From the cell containing the given text, extract its center point as [X, Y] coordinate. 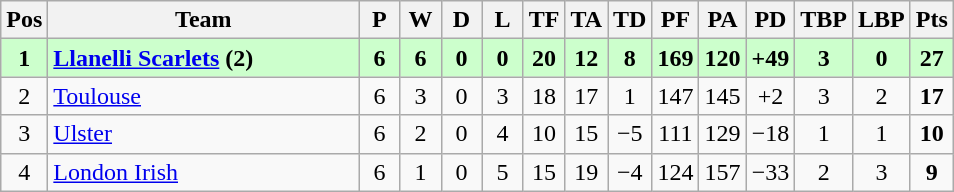
124 [676, 172]
Pos [24, 20]
9 [932, 172]
19 [586, 172]
Pts [932, 20]
8 [630, 58]
157 [722, 172]
12 [586, 58]
D [462, 20]
TA [586, 20]
P [380, 20]
18 [544, 96]
PD [770, 20]
129 [722, 134]
−4 [630, 172]
111 [676, 134]
PF [676, 20]
PA [722, 20]
Ulster [204, 134]
TF [544, 20]
Toulouse [204, 96]
169 [676, 58]
L [502, 20]
120 [722, 58]
W [420, 20]
Team [204, 20]
−33 [770, 172]
5 [502, 172]
TD [630, 20]
TBP [824, 20]
+2 [770, 96]
147 [676, 96]
−5 [630, 134]
+49 [770, 58]
London Irish [204, 172]
−18 [770, 134]
145 [722, 96]
LBP [882, 20]
20 [544, 58]
27 [932, 58]
Llanelli Scarlets (2) [204, 58]
